Return [X, Y] of the center of cell containing provided text 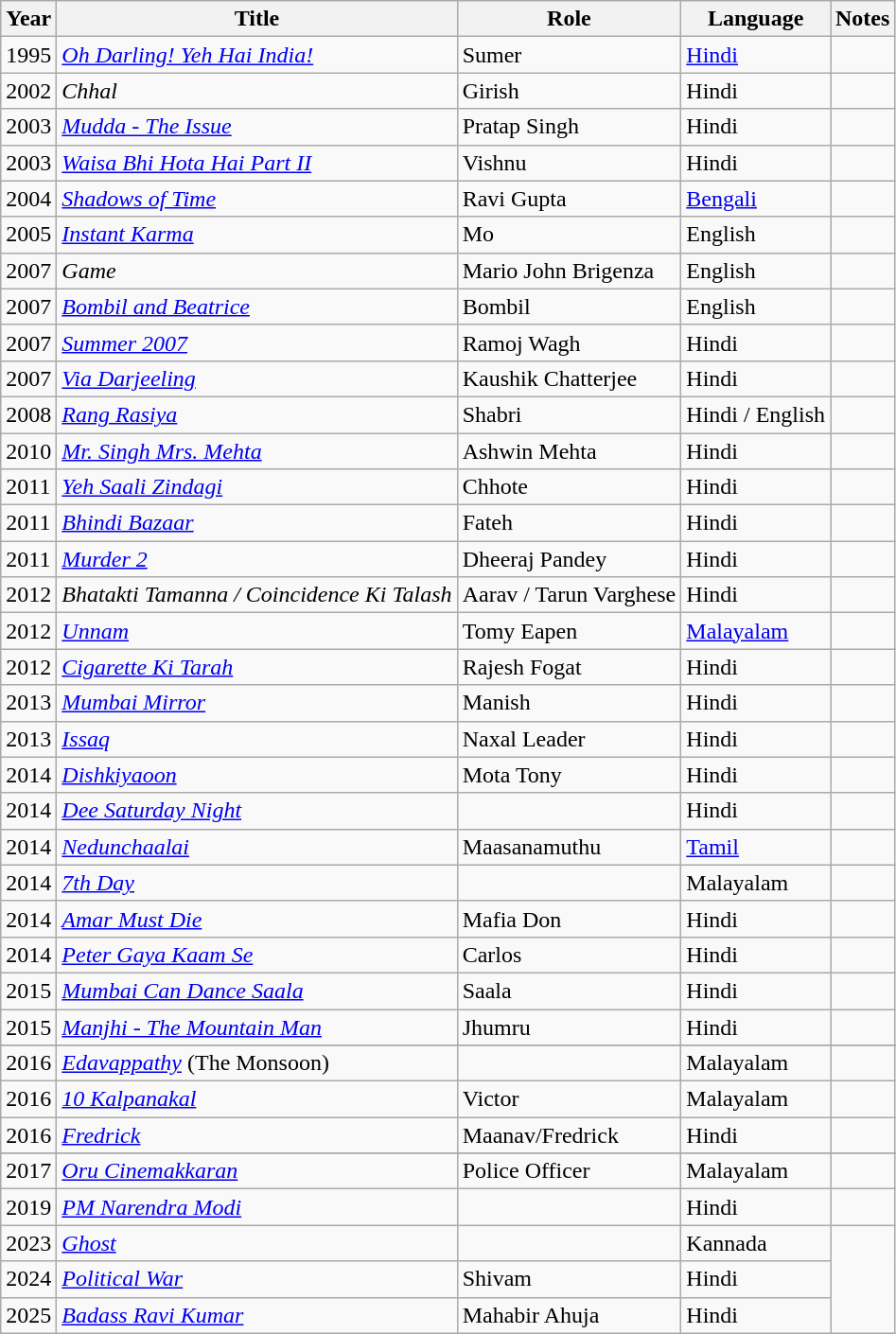
Hindi / English [756, 414]
Amar Must Die [257, 919]
Issaq [257, 739]
Mudda - The Issue [257, 127]
Badass Ravi Kumar [257, 1315]
Vishnu [570, 163]
Ghost [257, 1243]
Naxal Leader [570, 739]
Shivam [570, 1279]
Sumer [570, 55]
Bombil [570, 307]
Cigarette Ki Tarah [257, 667]
Dishkiyaoon [257, 775]
Year [28, 19]
2010 [28, 451]
Pratap Singh [570, 127]
Political War [257, 1279]
Title [257, 19]
2023 [28, 1243]
Oru Cinemakkaran [257, 1171]
Language [756, 19]
Aarav / Tarun Varghese [570, 595]
Rang Rasiya [257, 414]
Mumbai Can Dance Saala [257, 991]
Role [570, 19]
Peter Gaya Kaam Se [257, 955]
Fateh [570, 523]
2024 [28, 1279]
Girish [570, 91]
Via Darjeeling [257, 378]
Murder 2 [257, 559]
Ashwin Mehta [570, 451]
Manjhi - The Mountain Man [257, 1027]
Chhote [570, 487]
Mafia Don [570, 919]
2008 [28, 414]
Unnam [257, 631]
Maasanamuthu [570, 847]
Mumbai Mirror [257, 703]
Police Officer [570, 1171]
Saala [570, 991]
Summer 2007 [257, 342]
Chhal [257, 91]
Mahabir Ahuja [570, 1315]
Kannada [756, 1243]
Tamil [756, 847]
Ravi Gupta [570, 199]
1995 [28, 55]
Maanav/Fredrick [570, 1135]
2002 [28, 91]
Rajesh Fogat [570, 667]
Oh Darling! Yeh Hai India! [257, 55]
7th Day [257, 883]
Kaushik Chatterjee [570, 378]
Manish [570, 703]
Game [257, 271]
Bhindi Bazaar [257, 523]
Shabri [570, 414]
Bhatakti Tamanna / Coincidence Ki Talash [257, 595]
2004 [28, 199]
Shadows of Time [257, 199]
Fredrick [257, 1135]
Carlos [570, 955]
Bengali [756, 199]
Instant Karma [257, 235]
2017 [28, 1171]
Mario John Brigenza [570, 271]
Mo [570, 235]
Edavappathy (The Monsoon) [257, 1063]
Victor [570, 1099]
Tomy Eapen [570, 631]
Ramoj Wagh [570, 342]
10 Kalpanakal [257, 1099]
Mota Tony [570, 775]
Yeh Saali Zindagi [257, 487]
2025 [28, 1315]
Dheeraj Pandey [570, 559]
Mr. Singh Mrs. Mehta [257, 451]
2005 [28, 235]
2019 [28, 1207]
Jhumru [570, 1027]
Bombil and Beatrice [257, 307]
Nedunchaalai [257, 847]
PM Narendra Modi [257, 1207]
Dee Saturday Night [257, 811]
Waisa Bhi Hota Hai Part II [257, 163]
Notes [863, 19]
